Pinpoint the cell where the given text exists, returning its (x, y) midpoint coordinate. 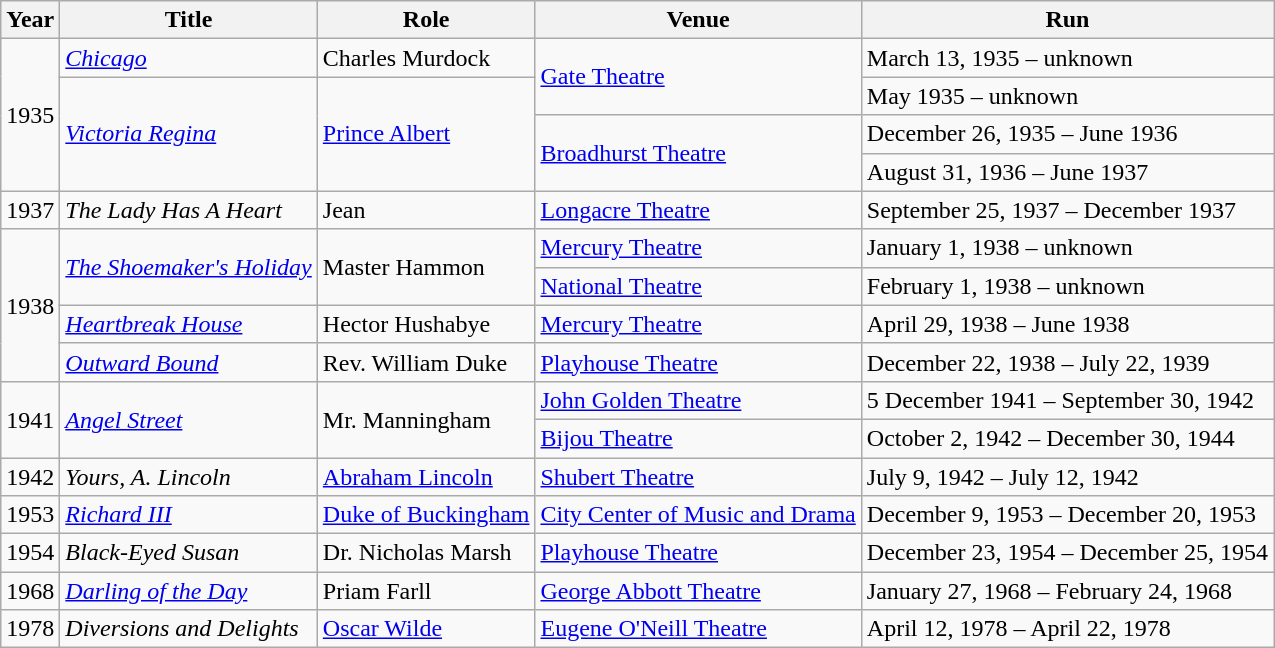
National Theatre (698, 286)
September 25, 1937 – December 1937 (1067, 210)
April 29, 1938 – June 1938 (1067, 324)
Shubert Theatre (698, 477)
1968 (30, 591)
Darling of the Day (188, 591)
Diversions and Delights (188, 629)
George Abbott Theatre (698, 591)
October 2, 1942 – December 30, 1944 (1067, 438)
1978 (30, 629)
Mr. Manningham (426, 419)
January 1, 1938 – unknown (1067, 248)
Longacre Theatre (698, 210)
December 26, 1935 – June 1936 (1067, 134)
1942 (30, 477)
Victoria Regina (188, 134)
January 27, 1968 – February 24, 1968 (1067, 591)
December 22, 1938 – July 22, 1939 (1067, 362)
Run (1067, 20)
Angel Street (188, 419)
John Golden Theatre (698, 400)
August 31, 1936 – June 1937 (1067, 172)
Yours, A. Lincoln (188, 477)
Year (30, 20)
Master Hammon (426, 267)
February 1, 1938 – unknown (1067, 286)
1935 (30, 115)
Title (188, 20)
Gate Theatre (698, 77)
Broadhurst Theatre (698, 153)
December 23, 1954 – December 25, 1954 (1067, 553)
Oscar Wilde (426, 629)
Eugene O'Neill Theatre (698, 629)
1941 (30, 419)
Black-Eyed Susan (188, 553)
The Lady Has A Heart (188, 210)
July 9, 1942 – July 12, 1942 (1067, 477)
1954 (30, 553)
Bijou Theatre (698, 438)
Hector Hushabye (426, 324)
March 13, 1935 – unknown (1067, 58)
Venue (698, 20)
Richard III (188, 515)
Jean (426, 210)
1937 (30, 210)
December 9, 1953 – December 20, 1953 (1067, 515)
Priam Farll (426, 591)
Chicago (188, 58)
Duke of Buckingham (426, 515)
Abraham Lincoln (426, 477)
Outward Bound (188, 362)
1953 (30, 515)
Heartbreak House (188, 324)
Prince Albert (426, 134)
May 1935 – unknown (1067, 96)
1938 (30, 305)
Rev. William Duke (426, 362)
Charles Murdock (426, 58)
April 12, 1978 – April 22, 1978 (1067, 629)
The Shoemaker's Holiday (188, 267)
City Center of Music and Drama (698, 515)
Dr. Nicholas Marsh (426, 553)
5 December 1941 – September 30, 1942 (1067, 400)
Role (426, 20)
